Provide the (x, y) coordinate of the cell's center where the given text is located.  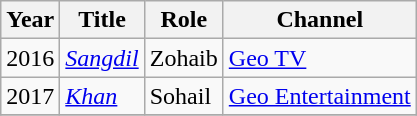
Role (184, 20)
2017 (30, 96)
Year (30, 20)
Channel (320, 20)
Sangdil (102, 58)
Sohail (184, 96)
Khan (102, 96)
Geo TV (320, 58)
Geo Entertainment (320, 96)
2016 (30, 58)
Title (102, 20)
Zohaib (184, 58)
